Find where the given text appears and provide that cell's center as [x, y] coordinate. 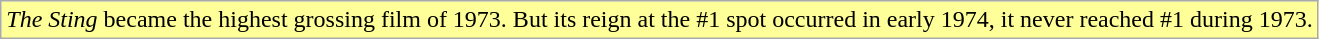
The Sting became the highest grossing film of 1973. But its reign at the #1 spot occurred in early 1974, it never reached #1 during 1973. [660, 20]
